Search for the cell housing the specified text and yield its [x, y] center coordinate. 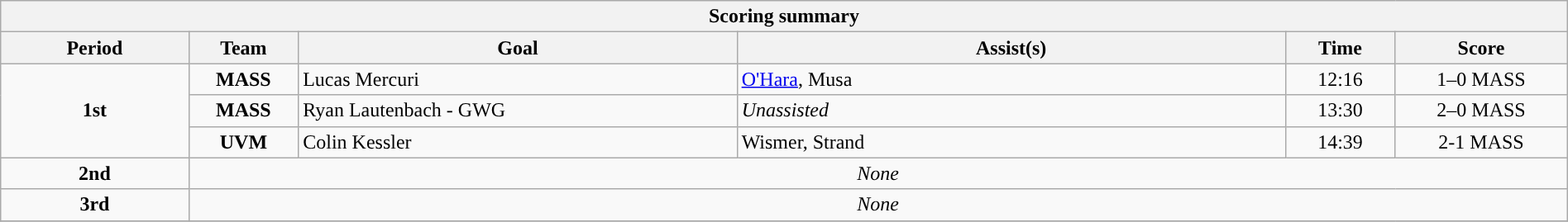
2–0 MASS [1481, 111]
Scoring summary [784, 17]
Colin Kessler [518, 142]
1–0 MASS [1481, 79]
3rd [94, 205]
2-1 MASS [1481, 142]
2nd [94, 173]
12:16 [1340, 79]
Assist(s) [1011, 48]
Team [243, 48]
Ryan Lautenbach - GWG [518, 111]
Wismer, Strand [1011, 142]
Score [1481, 48]
Goal [518, 48]
Period [94, 48]
13:30 [1340, 111]
1st [94, 111]
UVM [243, 142]
14:39 [1340, 142]
Time [1340, 48]
O'Hara, Musa [1011, 79]
Lucas Mercuri [518, 79]
Unassisted [1011, 111]
